Return the [x, y] coordinate for the center point of the cell that contains the specified text.  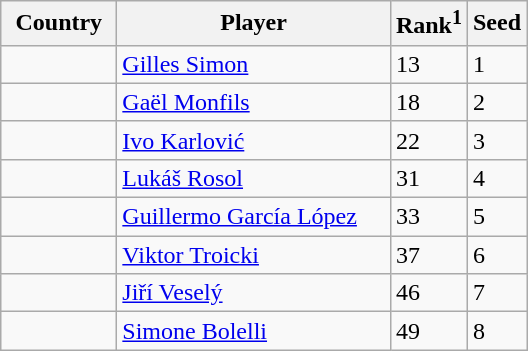
8 [496, 331]
Player [254, 24]
1 [496, 64]
18 [428, 102]
Rank1 [428, 24]
13 [428, 64]
31 [428, 178]
46 [428, 293]
3 [496, 140]
2 [496, 102]
Lukáš Rosol [254, 178]
6 [496, 255]
33 [428, 217]
49 [428, 331]
Jiří Veselý [254, 293]
37 [428, 255]
4 [496, 178]
Gilles Simon [254, 64]
Seed [496, 24]
Ivo Karlović [254, 140]
Gaël Monfils [254, 102]
5 [496, 217]
7 [496, 293]
22 [428, 140]
Guillermo García López [254, 217]
Viktor Troicki [254, 255]
Simone Bolelli [254, 331]
Country [59, 24]
